Scan for the cell matching the given text and deliver its [x, y] coordinate at center. 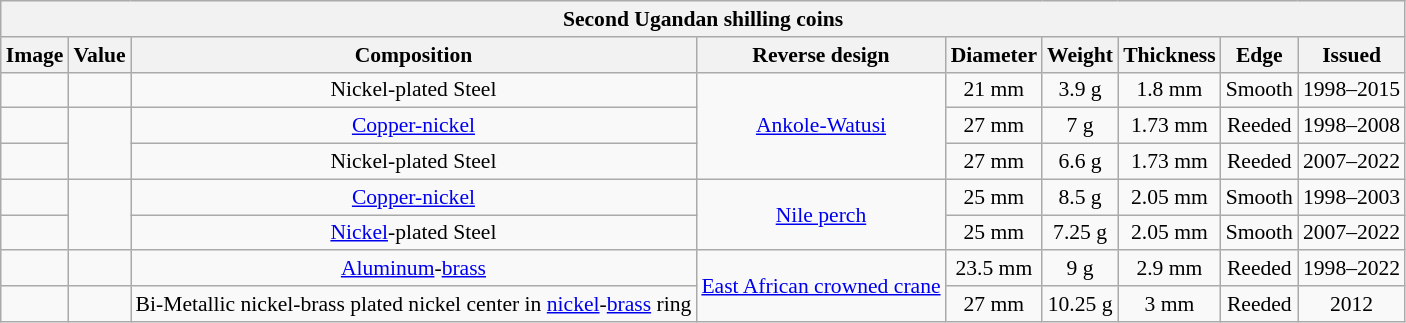
10.25 g [1080, 304]
Second Ugandan shilling coins [703, 19]
Composition [414, 55]
Image [35, 55]
Thickness [1170, 55]
Aluminum-brass [414, 269]
3.9 g [1080, 90]
Ankole-Watusi [820, 126]
3 mm [1170, 304]
East African crowned crane [820, 286]
Weight [1080, 55]
Bi-Metallic nickel-brass plated nickel center in nickel-brass ring [414, 304]
1998–2003 [1352, 197]
9 g [1080, 269]
1.8 mm [1170, 90]
2012 [1352, 304]
Diameter [994, 55]
Issued [1352, 55]
1998–2022 [1352, 269]
1998–2015 [1352, 90]
8.5 g [1080, 197]
Nile perch [820, 214]
2.9 mm [1170, 269]
21 mm [994, 90]
1998–2008 [1352, 126]
7.25 g [1080, 233]
23.5 mm [994, 269]
7 g [1080, 126]
Edge [1260, 55]
6.6 g [1080, 162]
Reverse design [820, 55]
Value [99, 55]
